Provide the [x, y] coordinate of the cell's center where the given text is located.  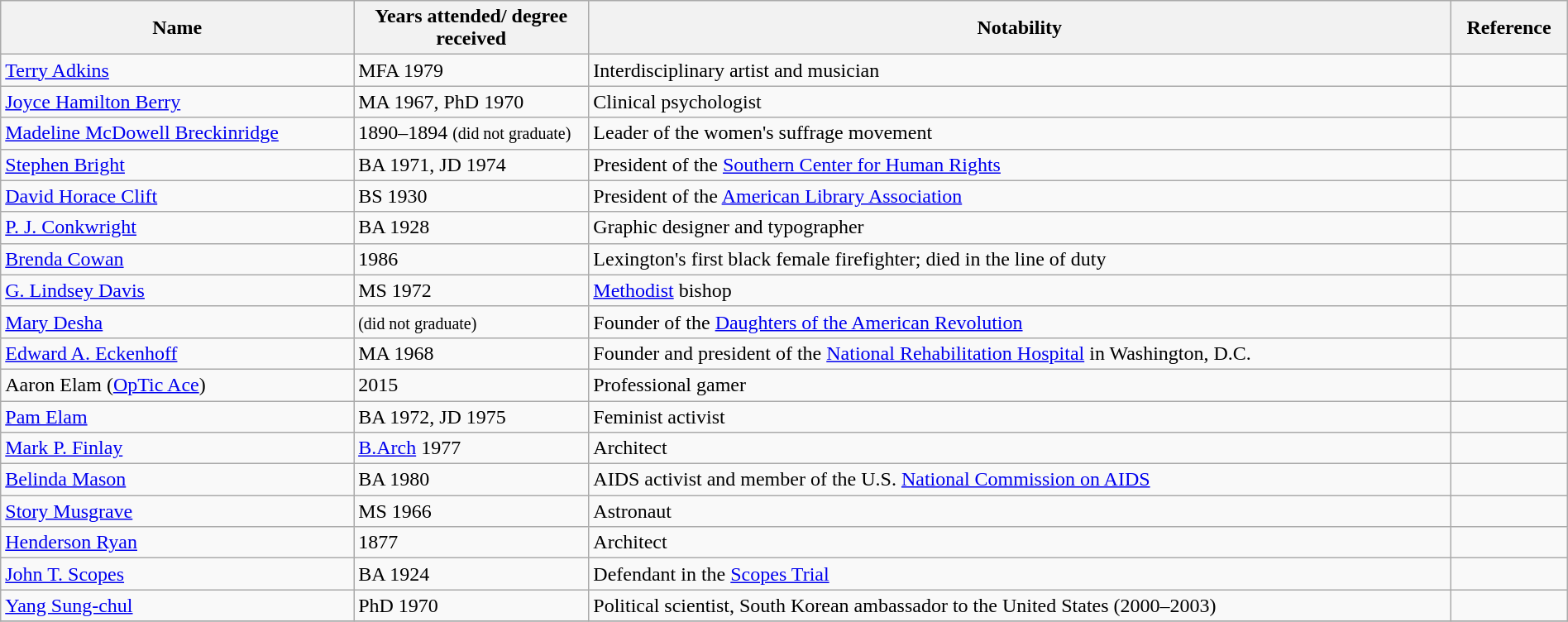
PhD 1970 [471, 605]
Graphic designer and typographer [1020, 227]
Astronaut [1020, 511]
Name [177, 28]
Brenda Cowan [177, 259]
1877 [471, 543]
Pam Elam [177, 416]
John T. Scopes [177, 574]
BA 1972, JD 1975 [471, 416]
1890–1894 (did not graduate) [471, 133]
Mary Desha [177, 322]
Clinical psychologist [1020, 102]
Founder of the Daughters of the American Revolution [1020, 322]
Lexington's first black female firefighter; died in the line of duty [1020, 259]
Years attended/ degree received [471, 28]
2015 [471, 385]
Methodist bishop [1020, 290]
AIDS activist and member of the U.S. National Commission on AIDS [1020, 480]
BA 1971, JD 1974 [471, 165]
(did not graduate) [471, 322]
Defendant in the Scopes Trial [1020, 574]
President of the American Library Association [1020, 196]
President of the Southern Center for Human Rights [1020, 165]
Madeline McDowell Breckinridge [177, 133]
Belinda Mason [177, 480]
Story Musgrave [177, 511]
Henderson Ryan [177, 543]
Leader of the women's suffrage movement [1020, 133]
Professional gamer [1020, 385]
MA 1968 [471, 353]
BA 1928 [471, 227]
1986 [471, 259]
B.Arch 1977 [471, 448]
Terry Adkins [177, 70]
G. Lindsey Davis [177, 290]
P. J. Conkwright [177, 227]
Reference [1508, 28]
MFA 1979 [471, 70]
Yang Sung-chul [177, 605]
Joyce Hamilton Berry [177, 102]
Stephen Bright [177, 165]
BA 1924 [471, 574]
MS 1972 [471, 290]
BS 1930 [471, 196]
MA 1967, PhD 1970 [471, 102]
Interdisciplinary artist and musician [1020, 70]
BA 1980 [471, 480]
MS 1966 [471, 511]
Political scientist, South Korean ambassador to the United States (2000–2003) [1020, 605]
Edward A. Eckenhoff [177, 353]
Founder and president of the National Rehabilitation Hospital in Washington, D.C. [1020, 353]
Feminist activist [1020, 416]
Notability [1020, 28]
David Horace Clift [177, 196]
Mark P. Finlay [177, 448]
Aaron Elam (OpTic Ace) [177, 385]
